Scan for the cell matching the given text and deliver its [x, y] coordinate at center. 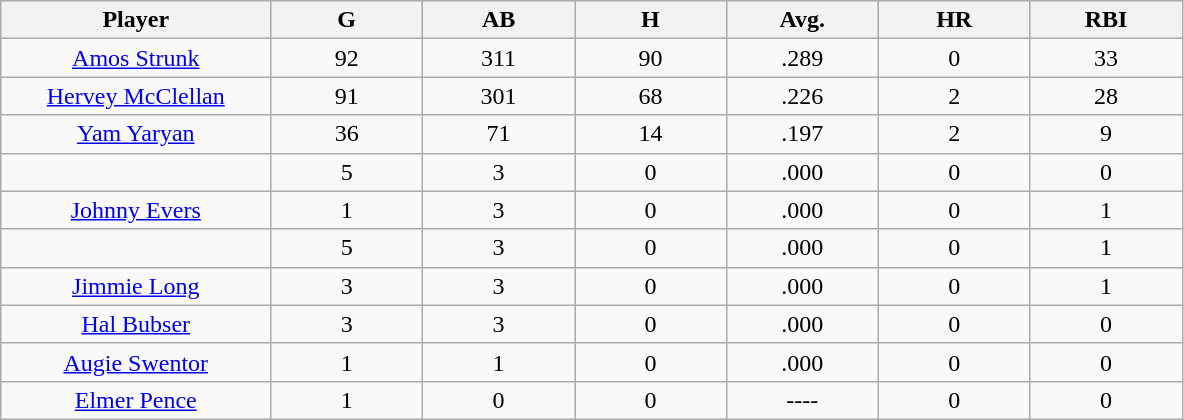
36 [347, 134]
Avg. [802, 20]
Elmer Pence [136, 400]
H [650, 20]
91 [347, 96]
.226 [802, 96]
68 [650, 96]
HR [954, 20]
---- [802, 400]
14 [650, 134]
71 [499, 134]
Jimmie Long [136, 286]
Player [136, 20]
Hervey McClellan [136, 96]
28 [1106, 96]
Hal Bubser [136, 324]
Yam Yaryan [136, 134]
301 [499, 96]
.289 [802, 58]
92 [347, 58]
311 [499, 58]
9 [1106, 134]
Amos Strunk [136, 58]
G [347, 20]
AB [499, 20]
Augie Swentor [136, 362]
Johnny Evers [136, 210]
.197 [802, 134]
33 [1106, 58]
RBI [1106, 20]
90 [650, 58]
